Output the (X, Y) coordinate of the center of the cell containing the given text.  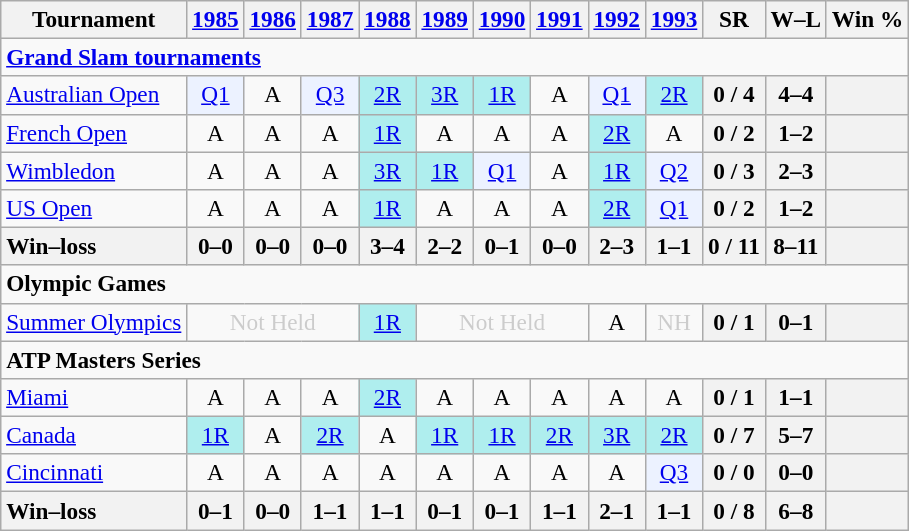
1992 (616, 19)
4–4 (796, 95)
1987 (330, 19)
8–11 (796, 246)
6–8 (796, 510)
0 / 8 (734, 510)
Q2 (674, 170)
0 / 4 (734, 95)
3–4 (388, 246)
Grand Slam tournaments (455, 57)
0 / 7 (734, 435)
Cincinnati (94, 473)
1985 (216, 19)
0 / 3 (734, 170)
1986 (272, 19)
1988 (388, 19)
W–L (796, 19)
1991 (560, 19)
ATP Masters Series (455, 359)
Olympic Games (455, 284)
Canada (94, 435)
Miami (94, 397)
0 / 11 (734, 246)
Summer Olympics (94, 322)
1990 (502, 19)
Tournament (94, 19)
US Open (94, 208)
5–7 (796, 435)
1993 (674, 19)
French Open (94, 133)
2–1 (616, 510)
Win % (867, 19)
1989 (444, 19)
0 / 0 (734, 473)
SR (734, 19)
2–2 (444, 246)
NH (674, 322)
Wimbledon (94, 170)
Australian Open (94, 95)
